Pinpoint the cell where the given text exists, returning its (X, Y) midpoint coordinate. 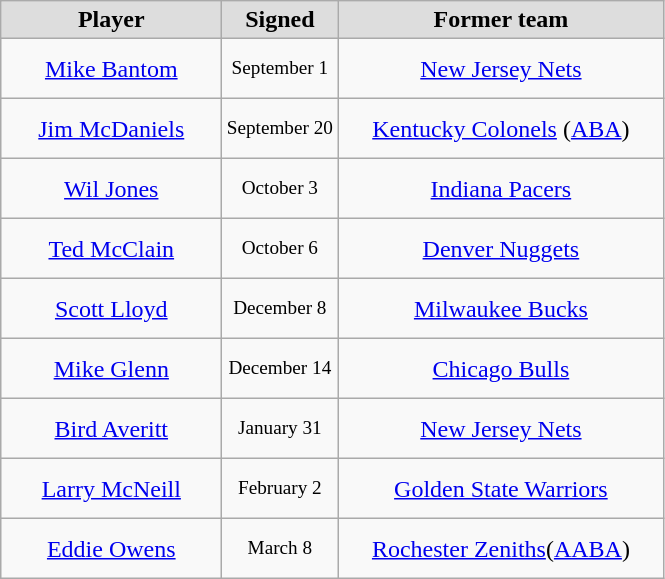
Mike Bantom (112, 69)
Scott Lloyd (112, 309)
Chicago Bulls (501, 369)
December 14 (280, 369)
Kentucky Colonels (ABA) (501, 129)
December 8 (280, 309)
Rochester Zeniths(AABA) (501, 549)
Larry McNeill (112, 489)
Wil Jones (112, 189)
Mike Glenn (112, 369)
Golden State Warriors (501, 489)
Ted McClain (112, 249)
Milwaukee Bucks (501, 309)
Player (112, 20)
February 2 (280, 489)
March 8 (280, 549)
Denver Nuggets (501, 249)
Signed (280, 20)
October 6 (280, 249)
Jim McDaniels (112, 129)
September 1 (280, 69)
October 3 (280, 189)
Bird Averitt (112, 429)
Indiana Pacers (501, 189)
Former team (501, 20)
January 31 (280, 429)
September 20 (280, 129)
Eddie Owens (112, 549)
